Extract the (x, y) coordinate from the center of the cell holding the provided text.  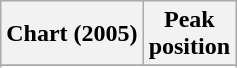
Peakposition (189, 34)
Chart (2005) (72, 34)
